Detect which cell encompasses the target text, then output its [x, y] center coordinate. 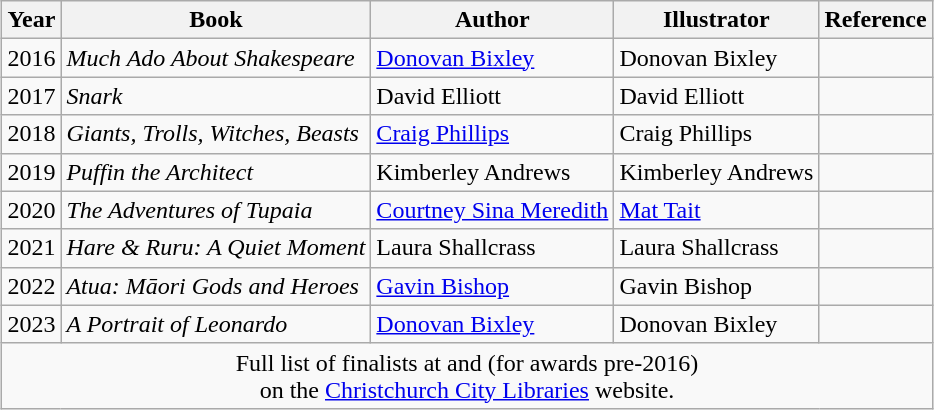
2017 [32, 96]
Snark [216, 96]
Much Ado About Shakespeare [216, 58]
Full list of finalists at and (for awards pre-2016) on the Christchurch City Libraries website. [467, 376]
A Portrait of Leonardo [216, 324]
Courtney Sina Meredith [492, 210]
Reference [876, 20]
Book [216, 20]
Illustrator [716, 20]
Giants, Trolls, Witches, Beasts [216, 134]
The Adventures of Tupaia [216, 210]
2022 [32, 286]
2018 [32, 134]
2021 [32, 248]
Year [32, 20]
2019 [32, 172]
2020 [32, 210]
2016 [32, 58]
Puffin the Architect [216, 172]
Hare & Ruru: A Quiet Moment [216, 248]
Author [492, 20]
Atua: Māori Gods and Heroes [216, 286]
2023 [32, 324]
Mat Tait [716, 210]
